Find where the given text appears and provide that cell's center as (X, Y) coordinate. 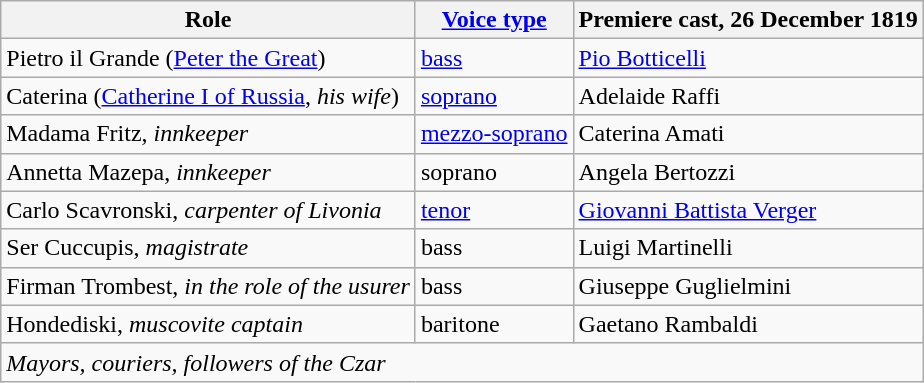
mezzo-soprano (494, 134)
Premiere cast, 26 December 1819 (748, 20)
Role (208, 20)
Giovanni Battista Verger (748, 210)
Angela Bertozzi (748, 172)
tenor (494, 210)
Luigi Martinelli (748, 248)
Annetta Mazepa, innkeeper (208, 172)
Caterina (Catherine I of Russia, his wife) (208, 96)
Hondediski, muscovite captain (208, 324)
Pio Botticelli (748, 58)
Madama Fritz, innkeeper (208, 134)
Adelaide Raffi (748, 96)
Voice type (494, 20)
baritone (494, 324)
Firman Trombest, in the role of the usurer (208, 286)
Giuseppe Guglielmini (748, 286)
Pietro il Grande (Peter the Great) (208, 58)
Carlo Scavronski, carpenter of Livonia (208, 210)
Caterina Amati (748, 134)
Mayors, couriers, followers of the Czar (462, 362)
Gaetano Rambaldi (748, 324)
Ser Cuccupis, magistrate (208, 248)
